Find where the given text appears and provide that cell's center as [x, y] coordinate. 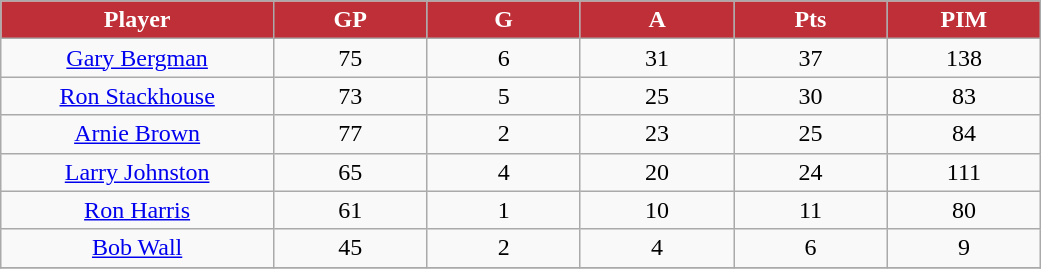
Arnie Brown [138, 134]
80 [964, 210]
Larry Johnston [138, 172]
23 [656, 134]
1 [504, 210]
138 [964, 58]
Ron Harris [138, 210]
20 [656, 172]
Pts [810, 20]
GP [350, 20]
61 [350, 210]
A [656, 20]
PIM [964, 20]
9 [964, 248]
65 [350, 172]
5 [504, 96]
73 [350, 96]
30 [810, 96]
31 [656, 58]
77 [350, 134]
Player [138, 20]
24 [810, 172]
37 [810, 58]
Bob Wall [138, 248]
10 [656, 210]
84 [964, 134]
111 [964, 172]
45 [350, 248]
11 [810, 210]
75 [350, 58]
Ron Stackhouse [138, 96]
83 [964, 96]
G [504, 20]
Gary Bergman [138, 58]
